Pinpoint the cell where the given text exists, returning its [x, y] midpoint coordinate. 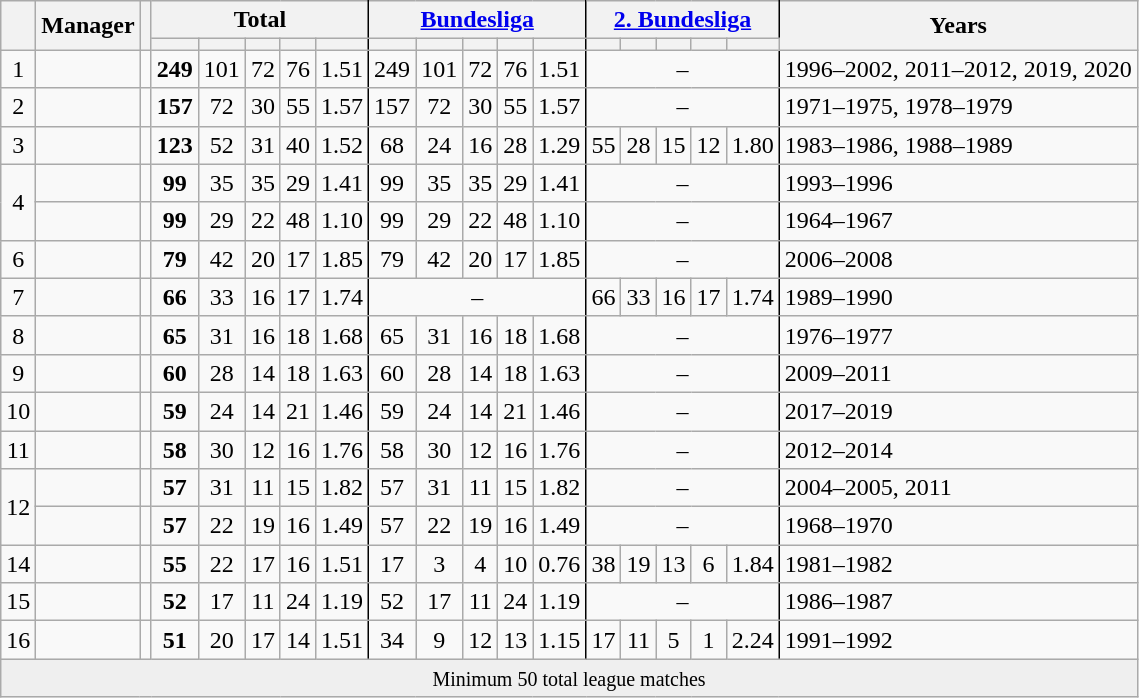
1.29 [560, 145]
1.15 [560, 640]
Bundesliga [478, 20]
38 [604, 564]
Years [958, 26]
1996–2002, 2011–2012, 2019, 2020 [958, 69]
2. Bundesliga [682, 20]
7 [18, 297]
1.80 [752, 145]
1964–1967 [958, 221]
1976–1977 [958, 335]
1971–1975, 1978–1979 [958, 107]
68 [392, 145]
Minimum 50 total league matches [570, 678]
1986–1987 [958, 602]
2006–2008 [958, 259]
1981–1982 [958, 564]
51 [174, 640]
5 [674, 640]
1968–1970 [958, 526]
123 [174, 145]
2017–2019 [958, 411]
2004–2005, 2011 [958, 488]
2009–2011 [958, 373]
Manager [88, 26]
1983–1986, 1988–1989 [958, 145]
2012–2014 [958, 449]
0.76 [560, 564]
2 [18, 107]
2.24 [752, 640]
40 [298, 145]
8 [18, 335]
34 [392, 640]
1.84 [752, 564]
1989–1990 [958, 297]
1.52 [342, 145]
1993–1996 [958, 183]
1991–1992 [958, 640]
Total [260, 20]
